Output the (X, Y) coordinate of the center of the cell containing the given text.  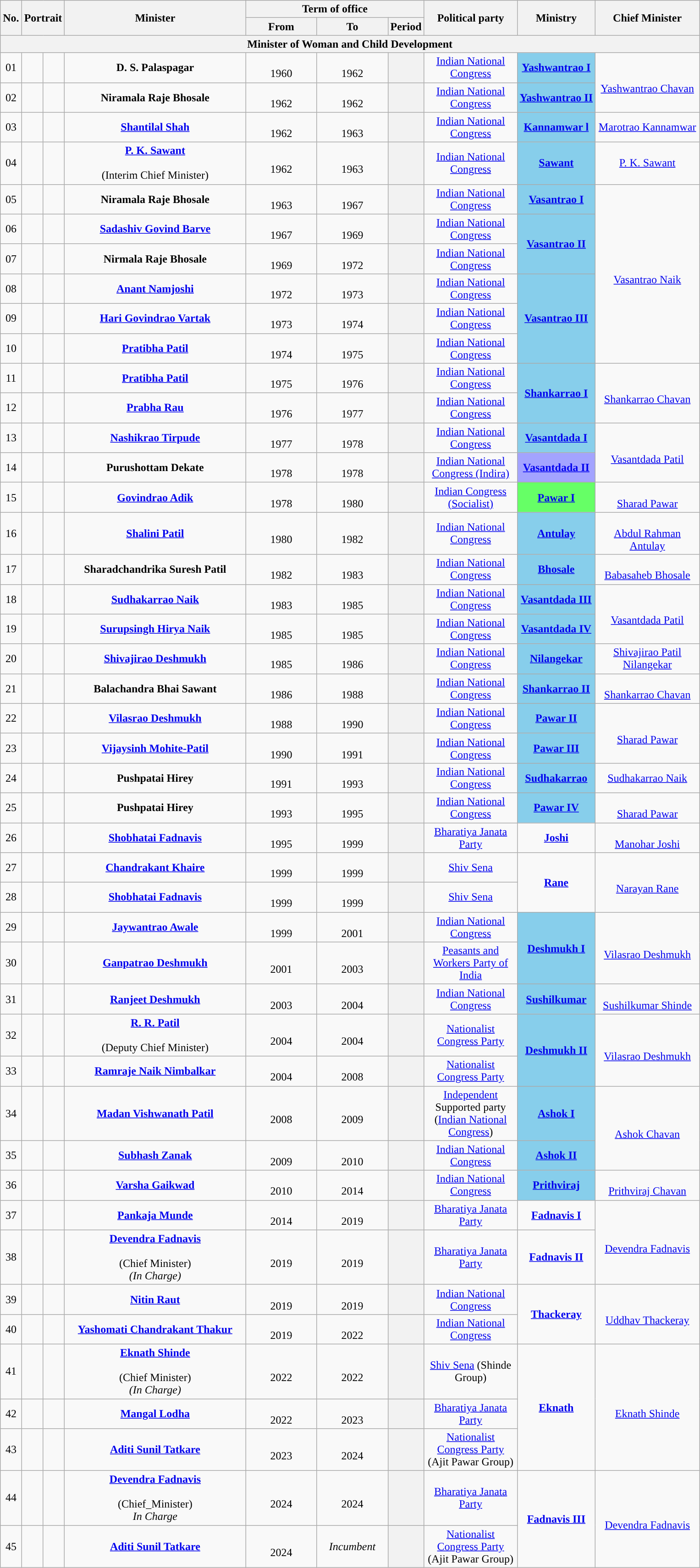
23 (11, 748)
18 (11, 599)
Vasantrao Naik (647, 274)
Peasants and Workers Party of India (470, 963)
Babasaheb Bhosale (647, 569)
Shalini Patil (155, 533)
Sushilkumar (556, 999)
Independent Supported party (Indian National Congress) (470, 1113)
Nitin Raut (155, 1299)
Antulay (556, 533)
38 (11, 1257)
Pawar IV (556, 807)
15 (11, 498)
Balachandra Bhai Sawant (155, 688)
Rane (556, 883)
Indian National Congress (Indira) (470, 467)
24 (11, 778)
Uddhav Thackeray (647, 1314)
33 (11, 1071)
Shankarrao I (556, 393)
R. R. Patil (Deputy Chief Minister) (155, 1035)
Vasantdada III (556, 599)
Shivajirao Patil Nilangekar (647, 659)
Prithviraj (556, 1185)
11 (11, 378)
Incumbent (352, 1546)
03 (11, 127)
35 (11, 1156)
21 (11, 688)
31 (11, 999)
Eknath Shinde (Chief Minister) (In Charge) (155, 1371)
Ashok Chavan (647, 1128)
Ministry (556, 18)
Subhash Zanak (155, 1156)
Portrait (43, 18)
Vasantrao II (556, 244)
44 (11, 1498)
Manohar Joshi (647, 838)
Thackeray (556, 1314)
41 (11, 1371)
Sadashiv Govind Barve (155, 229)
Govindrao Adik (155, 498)
Kannamwar l (556, 127)
06 (11, 229)
02 (11, 97)
Devendra Fadnavis (Chief_Minister) In Charge (155, 1498)
Chief Minister (647, 18)
Surupsingh Hirya Naik (155, 629)
Pawar III (556, 748)
To (352, 27)
Varsha Gaikwad (155, 1185)
Vasantrao I (556, 199)
P. K. Sawant (Interim Chief Minister) (155, 163)
43 (11, 1450)
Nirmala Raje Bhosale (155, 258)
28 (11, 897)
05 (11, 199)
Yashwantrao Chavan (647, 82)
Mangal Lodha (155, 1413)
Yashwantrao I (556, 68)
26 (11, 838)
Madan Vishwanath Patil (155, 1113)
Pankaja Munde (155, 1215)
Minister (155, 18)
20 (11, 659)
Minister of Woman and Child Development (350, 44)
Yashwantrao II (556, 97)
Vasantdada I (556, 438)
Deshmukh I (556, 948)
36 (11, 1185)
Vijaysinh Mohite-Patil (155, 748)
Fadnavis I (556, 1215)
Eknath Shinde (647, 1407)
Jaywantrao Awale (155, 927)
Vasantdada II (556, 467)
10 (11, 348)
42 (11, 1413)
19 (11, 629)
Anant Namjoshi (155, 289)
16 (11, 533)
Eknath (556, 1407)
Shantilal Shah (155, 127)
Pawar II (556, 718)
Sudhakarrao (556, 778)
27 (11, 868)
Nilangekar (556, 659)
34 (11, 1113)
Period (406, 27)
Shivajirao Deshmukh (155, 659)
Purushottam Dekate (155, 467)
From (281, 27)
P. K. Sawant (647, 163)
Fadnavis III (556, 1519)
09 (11, 318)
Shankarrao II (556, 688)
22 (11, 718)
13 (11, 438)
08 (11, 289)
No. (11, 18)
07 (11, 258)
12 (11, 408)
Nashikrao Tirpude (155, 438)
Pawar I (556, 498)
Joshi (556, 838)
Ganpatrao Deshmukh (155, 963)
Chandrakant Khaire (155, 868)
Sawant (556, 163)
Marotrao Kannamwar (647, 127)
Ashok I (556, 1113)
Sushilkumar Shinde (647, 999)
Ramraje Naik Nimbalkar (155, 1071)
Yashomati Chandrakant Thakur (155, 1329)
30 (11, 963)
Devendra Fadnavis (Chief Minister) (In Charge) (155, 1257)
Abdul Rahman Antulay (647, 533)
Indian Congress (Socialist) (470, 498)
Political party (470, 18)
25 (11, 807)
D. S. Palaspagar (155, 68)
29 (11, 927)
Vasantdada IV (556, 629)
40 (11, 1329)
Narayan Rane (647, 883)
Sharadchandrika Suresh Patil (155, 569)
Ranjeet Deshmukh (155, 999)
Prithviraj Chavan (647, 1185)
Bhosale (556, 569)
Prabha Rau (155, 408)
45 (11, 1546)
Shiv Sena (Shinde Group) (470, 1371)
Hari Govindrao Vartak (155, 318)
32 (11, 1035)
Fadnavis II (556, 1257)
17 (11, 569)
39 (11, 1299)
Vasantrao III (556, 318)
14 (11, 467)
01 (11, 68)
1960 (281, 68)
04 (11, 163)
Deshmukh II (556, 1050)
37 (11, 1215)
Term of office (335, 9)
Ashok II (556, 1156)
